Locate the cell with the specified text and output its (X, Y) center coordinate. 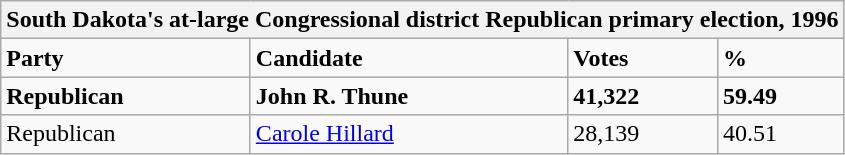
Party (126, 58)
South Dakota's at-large Congressional district Republican primary election, 1996 (422, 20)
Carole Hillard (408, 134)
Candidate (408, 58)
% (781, 58)
40.51 (781, 134)
Votes (643, 58)
John R. Thune (408, 96)
28,139 (643, 134)
41,322 (643, 96)
59.49 (781, 96)
